Identify which cell holds the provided text, then report its (x, y) central coordinate. 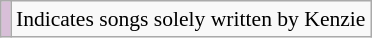
Indicates songs solely written by Kenzie (191, 19)
